Return [x, y] of the center of cell containing provided text 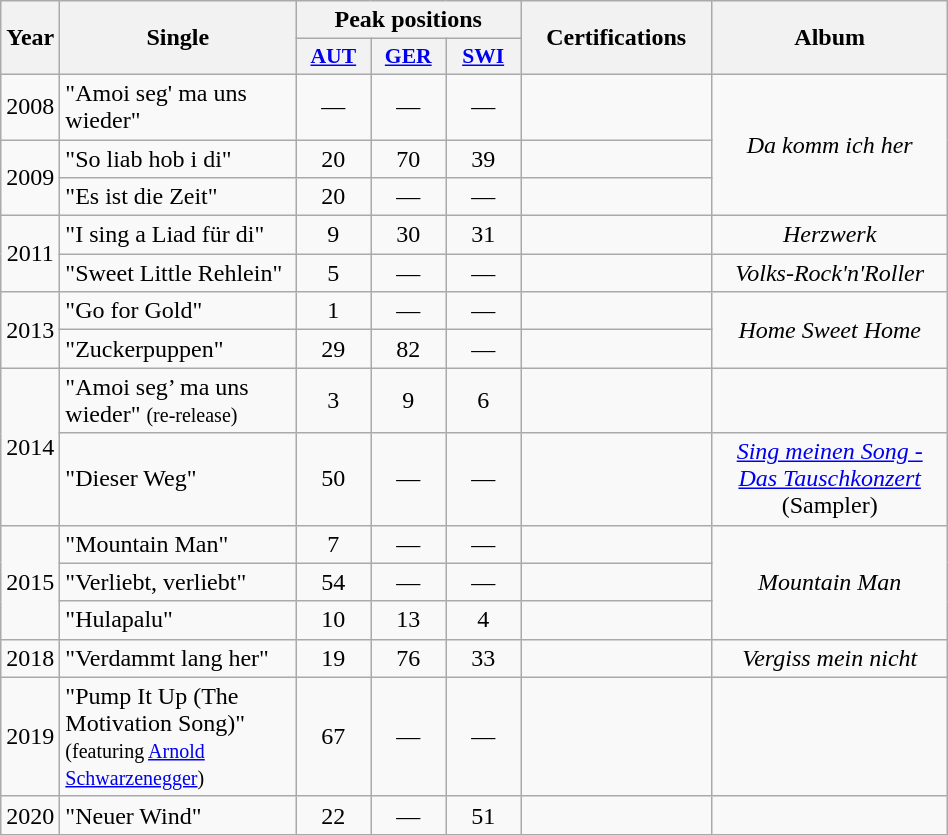
"Hulapalu" [178, 620]
"Sweet Little Rehlein" [178, 273]
19 [334, 658]
"So liab hob i di" [178, 159]
2019 [30, 736]
Album [830, 38]
SWI [484, 57]
Mountain Man [830, 582]
"Verdammt lang her" [178, 658]
Year [30, 38]
2009 [30, 178]
76 [408, 658]
"Verliebt, verliebt" [178, 582]
"Zuckerpuppen" [178, 349]
33 [484, 658]
Volks-Rock'n'Roller [830, 273]
2020 [30, 815]
AUT [334, 57]
2015 [30, 582]
2018 [30, 658]
Herzwerk [830, 235]
"Es ist die Zeit" [178, 197]
"Amoi seg' ma uns wieder" [178, 106]
"Mountain Man" [178, 544]
"I sing a Liad für di" [178, 235]
39 [484, 159]
50 [334, 479]
7 [334, 544]
51 [484, 815]
GER [408, 57]
6 [484, 400]
"Go for Gold" [178, 311]
Vergiss mein nicht [830, 658]
2014 [30, 446]
2013 [30, 330]
22 [334, 815]
"Neuer Wind" [178, 815]
2011 [30, 254]
"Dieser Weg" [178, 479]
30 [408, 235]
31 [484, 235]
Home Sweet Home [830, 330]
1 [334, 311]
67 [334, 736]
Peak positions [408, 20]
Single [178, 38]
29 [334, 349]
Certifications [616, 38]
3 [334, 400]
"Pump It Up (The Motivation Song)"(featuring Arnold Schwarzenegger) [178, 736]
Da komm ich her [830, 144]
54 [334, 582]
4 [484, 620]
2008 [30, 106]
5 [334, 273]
70 [408, 159]
13 [408, 620]
"Amoi seg’ ma uns wieder" (re-release) [178, 400]
82 [408, 349]
Sing meinen Song - Das Tauschkonzert (Sampler) [830, 479]
10 [334, 620]
